Extract the [X, Y] coordinate from the center of the cell holding the provided text.  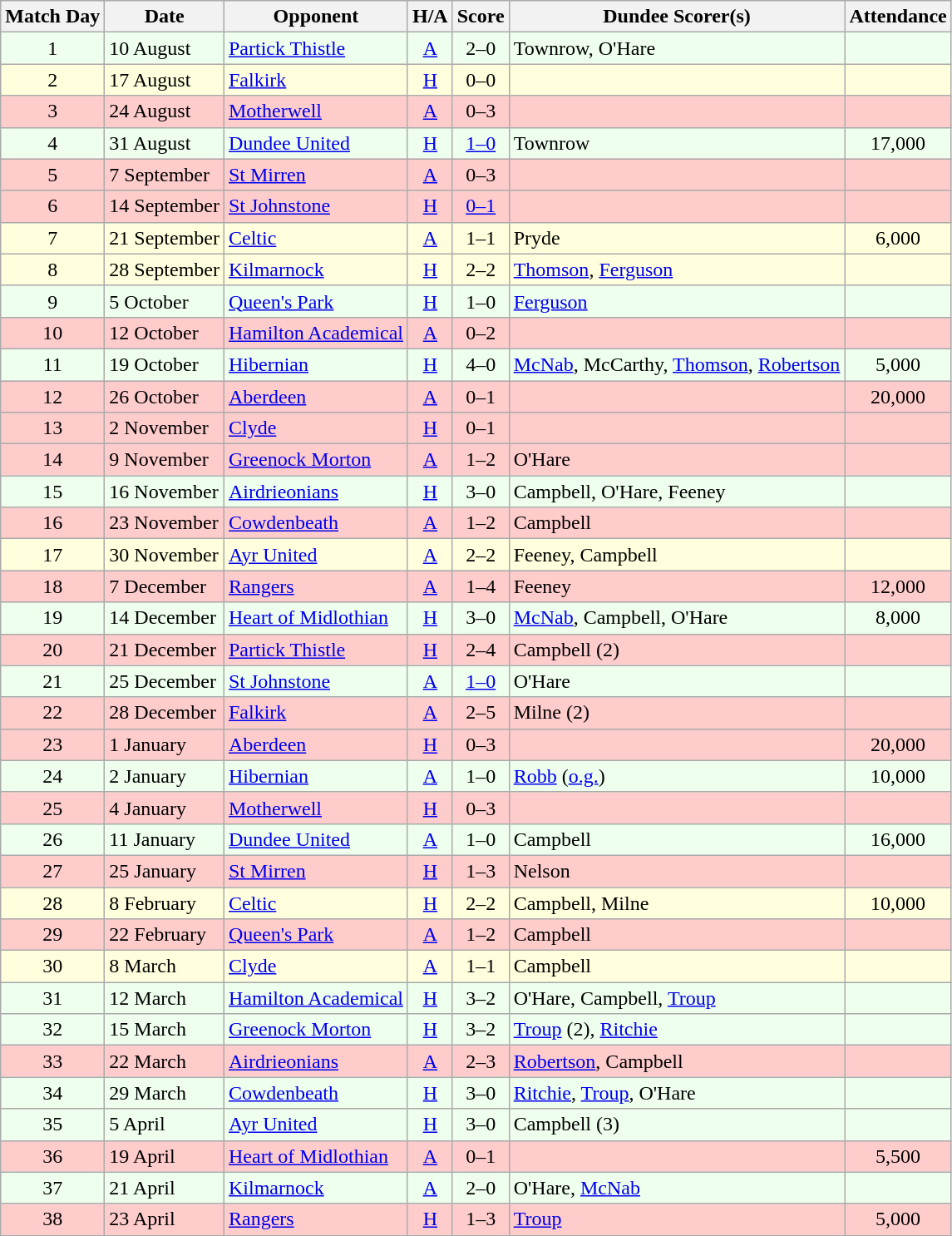
25 January [165, 871]
25 December [165, 681]
24 [53, 776]
McNab, Campbell, O'Hare [677, 618]
2 [53, 80]
9 [53, 301]
Ritchie, Troup, O'Hare [677, 1093]
14 December [165, 618]
O'Hare, Campbell, Troup [677, 998]
Townrow, O'Hare [677, 48]
27 [53, 871]
17,000 [898, 143]
Nelson [677, 871]
28 December [165, 713]
Opponent [316, 17]
Match Day [53, 17]
18 [53, 586]
4 January [165, 808]
30 November [165, 555]
12 October [165, 333]
11 [53, 364]
34 [53, 1093]
36 [53, 1156]
10 [53, 333]
Score [481, 17]
Campbell (3) [677, 1125]
Troup [677, 1219]
Feeney [677, 586]
Campbell, O'Hare, Feeney [677, 492]
8 March [165, 967]
0–0 [481, 80]
2 January [165, 776]
Feeney, Campbell [677, 555]
32 [53, 1030]
23 November [165, 523]
28 September [165, 269]
H/A [430, 17]
Campbell (2) [677, 650]
25 [53, 808]
Townrow [677, 143]
3 [53, 111]
9 November [165, 460]
1 January [165, 744]
15 March [165, 1030]
2–4 [481, 650]
35 [53, 1125]
7 September [165, 175]
Troup (2), Ritchie [677, 1030]
10 August [165, 48]
5 [53, 175]
28 [53, 902]
16 [53, 523]
12,000 [898, 586]
8 [53, 269]
5 October [165, 301]
7 [53, 238]
2–5 [481, 713]
Campbell, Milne [677, 902]
McNab, McCarthy, Thomson, Robertson [677, 364]
29 March [165, 1093]
1–4 [481, 586]
0–2 [481, 333]
14 [53, 460]
19 April [165, 1156]
4 [53, 143]
21 December [165, 650]
Dundee Scorer(s) [677, 17]
26 October [165, 397]
23 April [165, 1219]
21 [53, 681]
15 [53, 492]
Ferguson [677, 301]
Attendance [898, 17]
26 [53, 839]
2 November [165, 428]
21 April [165, 1188]
Robb (o.g.) [677, 776]
17 August [165, 80]
O'Hare, McNab [677, 1188]
8 February [165, 902]
5 April [165, 1125]
Robertson, Campbell [677, 1061]
22 [53, 713]
11 January [165, 839]
6,000 [898, 238]
13 [53, 428]
22 March [165, 1061]
8,000 [898, 618]
1 [53, 48]
4–0 [481, 364]
Pryde [677, 238]
19 [53, 618]
7 December [165, 586]
6 [53, 206]
12 [53, 397]
14 September [165, 206]
38 [53, 1219]
24 August [165, 111]
22 February [165, 935]
31 August [165, 143]
2–3 [481, 1061]
Milne (2) [677, 713]
5,500 [898, 1156]
33 [53, 1061]
16 November [165, 492]
20 [53, 650]
19 October [165, 364]
21 September [165, 238]
Date [165, 17]
12 March [165, 998]
30 [53, 967]
29 [53, 935]
Thomson, Ferguson [677, 269]
23 [53, 744]
31 [53, 998]
16,000 [898, 839]
17 [53, 555]
37 [53, 1188]
